Output the [x, y] coordinate of the center of the cell containing the given text.  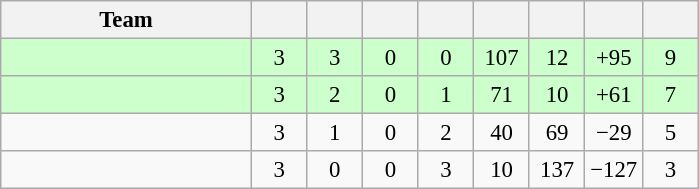
−127 [614, 170]
71 [502, 95]
+61 [614, 95]
9 [671, 58]
Team [126, 20]
137 [557, 170]
12 [557, 58]
+95 [614, 58]
7 [671, 95]
107 [502, 58]
69 [557, 133]
5 [671, 133]
40 [502, 133]
−29 [614, 133]
